Scan for the cell matching the given text and deliver its [X, Y] coordinate at center. 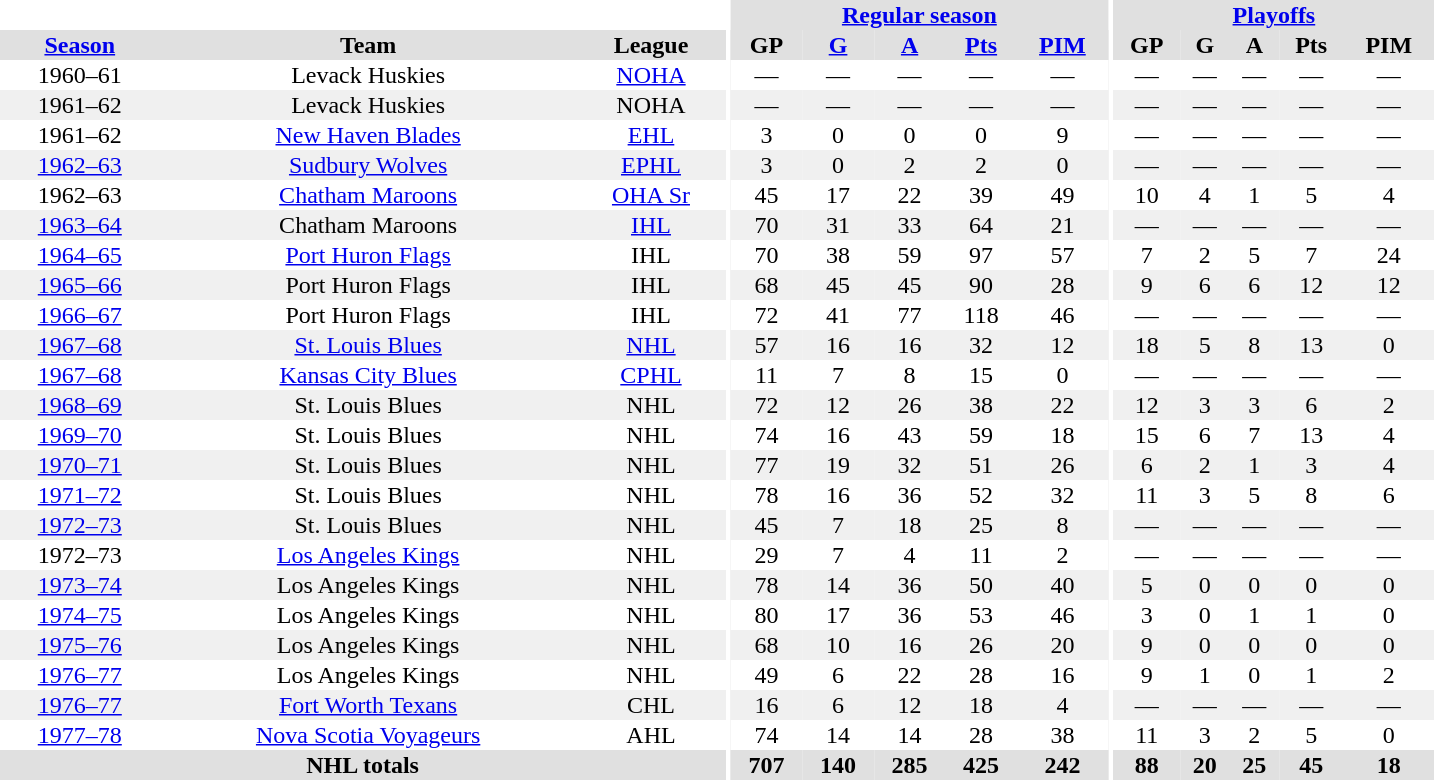
29 [767, 555]
Fort Worth Texans [368, 705]
40 [1062, 585]
1968–69 [80, 405]
53 [981, 615]
1977–78 [80, 735]
19 [838, 465]
EPHL [652, 165]
33 [910, 225]
Kansas City Blues [368, 375]
24 [1388, 255]
1970–71 [80, 465]
1969–70 [80, 435]
1971–72 [80, 495]
425 [981, 765]
242 [1062, 765]
1963–64 [80, 225]
Playoffs [1274, 15]
21 [1062, 225]
97 [981, 255]
64 [981, 225]
1975–76 [80, 645]
EHL [652, 135]
31 [838, 225]
League [652, 45]
41 [838, 315]
1966–67 [80, 315]
52 [981, 495]
Sudbury Wolves [368, 165]
140 [838, 765]
AHL [652, 735]
CHL [652, 705]
1965–66 [80, 285]
90 [981, 285]
1973–74 [80, 585]
OHA Sr [652, 195]
Nova Scotia Voyageurs [368, 735]
Team [368, 45]
1960–61 [80, 75]
39 [981, 195]
51 [981, 465]
NHL totals [362, 765]
CPHL [652, 375]
Season [80, 45]
707 [767, 765]
1974–75 [80, 615]
118 [981, 315]
285 [910, 765]
43 [910, 435]
80 [767, 615]
1964–65 [80, 255]
New Haven Blades [368, 135]
88 [1146, 765]
50 [981, 585]
Regular season [920, 15]
